Detect which cell encompasses the target text, then output its (x, y) center coordinate. 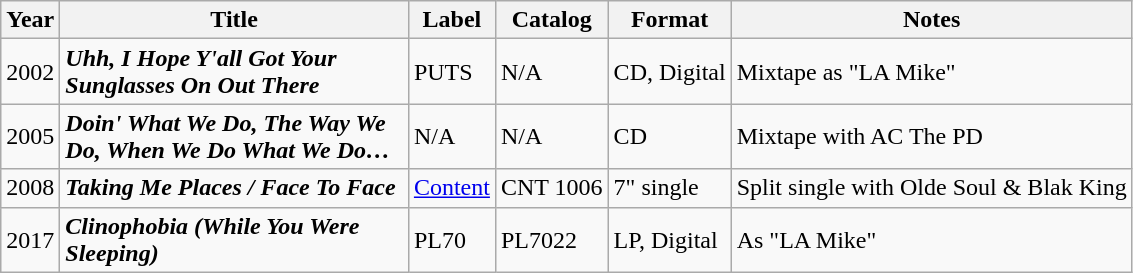
Notes (932, 20)
2005 (30, 136)
As "LA Mike" (932, 240)
Doin' What We Do, The Way We Do, When We Do What We Do… (234, 136)
2002 (30, 72)
Year (30, 20)
PL70 (452, 240)
Label (452, 20)
CNT 1006 (552, 188)
2008 (30, 188)
Content (452, 188)
PL7022 (552, 240)
CD (670, 136)
Clinophobia (While You Were Sleeping) (234, 240)
Taking Me Places / Face To Face (234, 188)
Catalog (552, 20)
2017 (30, 240)
Uhh, I Hope Y'all Got Your Sunglasses On Out There (234, 72)
LP, Digital (670, 240)
CD, Digital (670, 72)
7" single (670, 188)
Title (234, 20)
Split single with Olde Soul & Blak King (932, 188)
PUTS (452, 72)
Format (670, 20)
Mixtape with AC The PD (932, 136)
Mixtape as "LA Mike" (932, 72)
